Provide the [X, Y] coordinate of the cell's center where the given text is located.  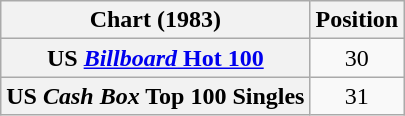
31 [357, 96]
30 [357, 58]
Position [357, 20]
US Cash Box Top 100 Singles [156, 96]
US Billboard Hot 100 [156, 58]
Chart (1983) [156, 20]
